Return (X, Y) of the center of cell containing provided text 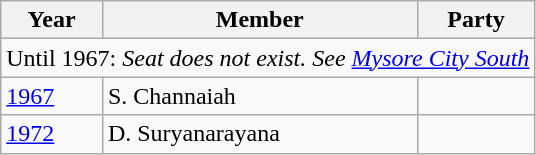
S. Channaiah (260, 96)
1972 (52, 134)
Until 1967: Seat does not exist. See Mysore City South (268, 58)
Member (260, 20)
1967 (52, 96)
D. Suryanarayana (260, 134)
Year (52, 20)
Party (476, 20)
